Return the [x, y] coordinate for the center point of the cell that contains the specified text.  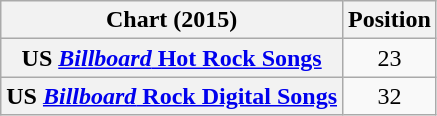
23 [390, 58]
32 [390, 96]
US Billboard Rock Digital Songs [172, 96]
US Billboard Hot Rock Songs [172, 58]
Position [390, 20]
Chart (2015) [172, 20]
